Pinpoint the cell where the given text exists, returning its [X, Y] midpoint coordinate. 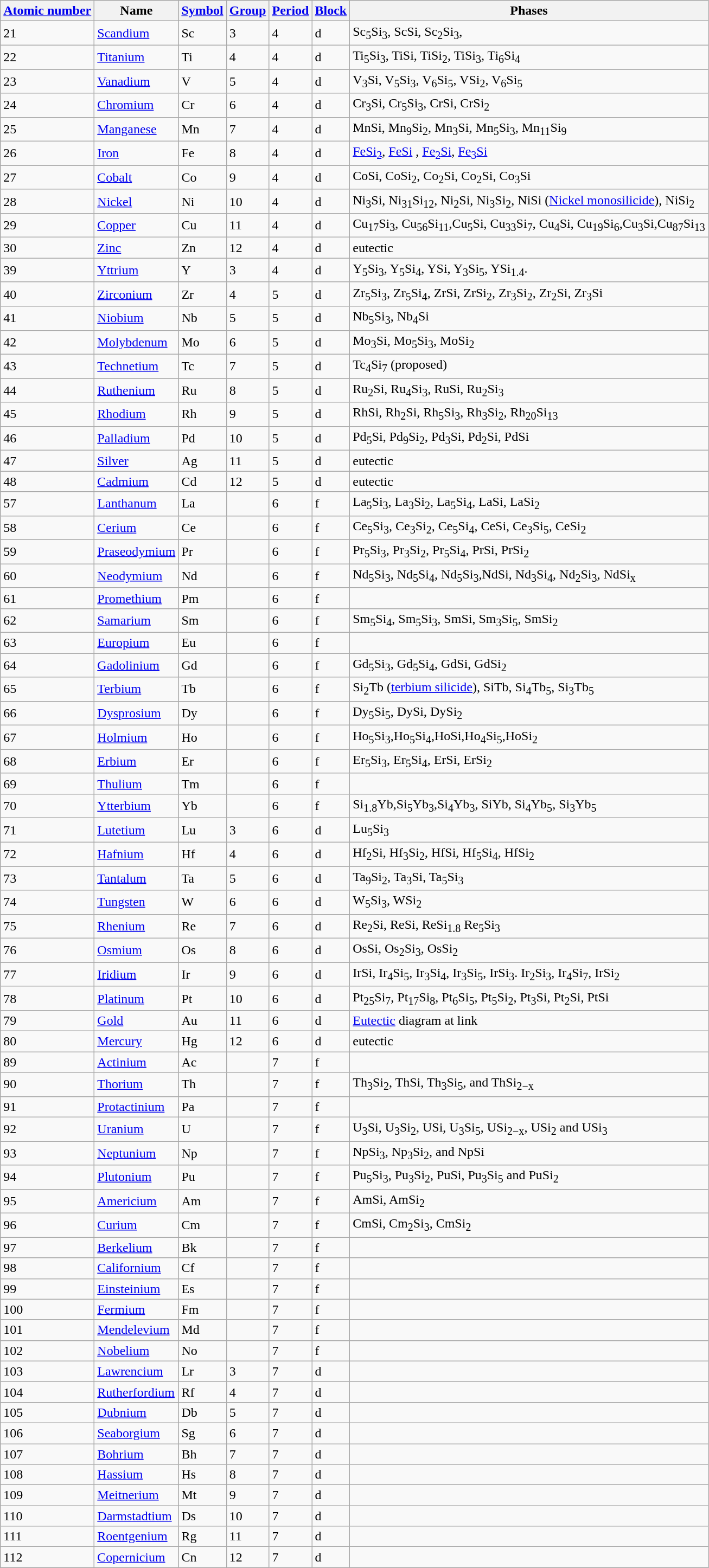
U [202, 1129]
Tantalum [137, 878]
Hs [202, 1475]
Th [202, 1084]
109 [48, 1495]
Silver [137, 461]
Cobalt [137, 177]
V [202, 81]
Gd [202, 665]
AmSi, AmSi2 [529, 1201]
92 [48, 1129]
Molybdenum [137, 342]
Californium [137, 1268]
69 [48, 783]
45 [48, 414]
Pd [202, 438]
21 [48, 33]
Zr [202, 294]
101 [48, 1330]
29 [48, 226]
Phases [529, 11]
71 [48, 830]
Scandium [137, 33]
Ce [202, 528]
Pu [202, 1177]
Hf [202, 854]
78 [48, 998]
Cd [202, 481]
Dysprosium [137, 713]
CmSi, Cm2Si3, CmSi2 [529, 1225]
Cu [202, 226]
Samarium [137, 620]
Titanium [137, 57]
Platinum [137, 998]
102 [48, 1351]
Ta [202, 878]
80 [48, 1042]
Pa [202, 1107]
Gold [137, 1021]
Thorium [137, 1084]
Fe [202, 153]
Rutherfordium [137, 1392]
V3Si, V5Si3, V6Si5, VSi2, V6Si5 [529, 81]
74 [48, 902]
Nb5Si3, Nb4Si [529, 318]
Eutectic diagram at link [529, 1021]
Pd5Si, Pd9Si2, Pd3Si, Pd2Si, PdSi [529, 438]
110 [48, 1516]
Dubnium [137, 1412]
Cm [202, 1225]
Ru [202, 390]
Pt25Si7, Pt17Si8, Pt6Si5, Pt5Si2, Pt3Si, Pt2Si, PtSi [529, 998]
Ho5Si3,Ho5Si4,HoSi,Ho4Si5,HoSi2 [529, 737]
Symbol [202, 11]
Seaborgium [137, 1433]
W5Si3, WSi2 [529, 902]
Thulium [137, 783]
Lr [202, 1371]
Palladium [137, 438]
Mendelevium [137, 1330]
91 [48, 1107]
Lanthanum [137, 504]
Ruthenium [137, 390]
Europium [137, 643]
Ir [202, 974]
28 [48, 201]
Ce5Si3, Ce3Si2, Ce5Si4, CeSi, Ce3Si5, CeSi2 [529, 528]
Zinc [137, 248]
U3Si, U3Si2, USi, U3Si5, USi2−x, USi2 and USi3 [529, 1129]
FeSi2, FeSi , Fe2Si, Fe3Si [529, 153]
Bh [202, 1454]
Neptunium [137, 1153]
Erbium [137, 761]
CoSi, CoSi2, Co2Si, Co2Si, Co3Si [529, 177]
Ds [202, 1516]
Ag [202, 461]
Cu17Si3, Cu56Si11,Cu5Si, Cu33Si7, Cu4Si, Cu19Si6,Cu3Si,Cu87Si13 [529, 226]
97 [48, 1248]
99 [48, 1289]
Actinium [137, 1062]
Block [331, 11]
Curium [137, 1225]
Osmium [137, 950]
Si1.8Yb,Si5Yb3,Si4Yb3, SiYb, Si4Yb5, Si3Yb5 [529, 806]
Tc [202, 366]
98 [48, 1268]
Rhodium [137, 414]
Sm5Si4, Sm5Si3, SmSi, Sm3Si5, SmSi2 [529, 620]
Vanadium [137, 81]
47 [48, 461]
Dy [202, 713]
Cn [202, 1557]
Sm [202, 620]
Lutetium [137, 830]
Th3Si2, ThSi, Th3Si5, and ThSi2−x [529, 1084]
22 [48, 57]
Md [202, 1330]
95 [48, 1201]
Berkelium [137, 1248]
Cr3Si, Cr5Si3, CrSi, CrSi2 [529, 105]
Pu5Si3, Pu3Si2, PuSi, Pu3Si5 and PuSi2 [529, 1177]
Mercury [137, 1042]
Os [202, 950]
107 [48, 1454]
Au [202, 1021]
Nd [202, 576]
La5Si3, La3Si2, La5Si4, LaSi, LaSi2 [529, 504]
Iridium [137, 974]
43 [48, 366]
24 [48, 105]
111 [48, 1537]
Hg [202, 1042]
Manganese [137, 129]
Ti5Si3, TiSi, TiSi2, TiSi3, Ti6Si4 [529, 57]
Fm [202, 1309]
Si2Tb (terbium silicide), SiTb, Si4Tb5, Si3Tb5 [529, 689]
Ni3Si, Ni31Si12, Ni2Si, Ni3Si2, NiSi (Nickel monosilicide), NiSi2 [529, 201]
Hafnium [137, 854]
Ac [202, 1062]
Lawrencium [137, 1371]
Neodymium [137, 576]
Ytterbium [137, 806]
59 [48, 552]
Sc [202, 33]
44 [48, 390]
Copper [137, 226]
39 [48, 270]
La [202, 504]
Cf [202, 1268]
66 [48, 713]
Y5Si3, Y5Si4, YSi, Y3Si5, YSi1.4. [529, 270]
IrSi, Ir4Si5, Ir3Si4, Ir3Si5, IrSi3. Ir2Si3, Ir4Si7, IrSi2 [529, 974]
62 [48, 620]
60 [48, 576]
104 [48, 1392]
105 [48, 1412]
Tungsten [137, 902]
Es [202, 1289]
96 [48, 1225]
Yb [202, 806]
Pt [202, 998]
61 [48, 598]
27 [48, 177]
57 [48, 504]
Ta9Si2, Ta3Si, Ta5Si3 [529, 878]
Niobium [137, 318]
100 [48, 1309]
26 [48, 153]
Rg [202, 1537]
Eu [202, 643]
Cadmium [137, 481]
Pm [202, 598]
89 [48, 1062]
Technetium [137, 366]
Roentgenium [137, 1537]
23 [48, 81]
Atomic number [48, 11]
72 [48, 854]
94 [48, 1177]
Iron [137, 153]
Tc4Si7 (proposed) [529, 366]
Cerium [137, 528]
Pr [202, 552]
Dy5Si5, DySi, DySi2 [529, 713]
Americium [137, 1201]
Yttrium [137, 270]
RhSi, Rh2Si, Rh5Si3, Rh3Si2, Rh20Si13 [529, 414]
Nd5Si3, Nd5Si4, Nd5Si3,NdSi, Nd3Si4, Nd2Si3, NdSix [529, 576]
Protactinium [137, 1107]
Co [202, 177]
Ho [202, 737]
Uranium [137, 1129]
Rhenium [137, 926]
Re [202, 926]
58 [48, 528]
Lu5Si3 [529, 830]
48 [48, 481]
Pr5Si3, Pr3Si2, Pr5Si4, PrSi, PrSi2 [529, 552]
42 [48, 342]
Chromium [137, 105]
46 [48, 438]
106 [48, 1433]
Db [202, 1412]
Bk [202, 1248]
NpSi3, Np3Si2, and NpSi [529, 1153]
75 [48, 926]
Sg [202, 1433]
Fermium [137, 1309]
Meitnerium [137, 1495]
90 [48, 1084]
Er [202, 761]
64 [48, 665]
Re2Si, ReSi, ReSi1.8 Re5Si3 [529, 926]
No [202, 1351]
112 [48, 1557]
Mn [202, 129]
Period [291, 11]
Praseodymium [137, 552]
76 [48, 950]
Sc5Si3, ScSi, Sc2Si3, [529, 33]
Zn [202, 248]
MnSi, Mn9Si2, Mn3Si, Mn5Si3, Mn11Si9 [529, 129]
Er5Si3, Er5Si4, ErSi, ErSi2 [529, 761]
Hassium [137, 1475]
Hf2Si, Hf3Si2, HfSi, Hf5Si4, HfSi2 [529, 854]
108 [48, 1475]
Plutonium [137, 1177]
Name [137, 11]
Np [202, 1153]
Darmstadtium [137, 1516]
70 [48, 806]
Zr5Si3, Zr5Si4, ZrSi, ZrSi2, Zr3Si2, Zr2Si, Zr3Si [529, 294]
41 [48, 318]
Copernicium [137, 1557]
W [202, 902]
Am [202, 1201]
103 [48, 1371]
77 [48, 974]
Gadolinium [137, 665]
68 [48, 761]
Promethium [137, 598]
Holmium [137, 737]
Group [247, 11]
Rh [202, 414]
Terbium [137, 689]
Einsteinium [137, 1289]
Zirconium [137, 294]
Ti [202, 57]
Mo [202, 342]
Gd5Si3, Gd5Si4, GdSi, GdSi2 [529, 665]
63 [48, 643]
67 [48, 737]
93 [48, 1153]
73 [48, 878]
65 [48, 689]
Mo3Si, Mo5Si3, MoSi2 [529, 342]
Tm [202, 783]
Nickel [137, 201]
Bohrium [137, 1454]
Nb [202, 318]
30 [48, 248]
25 [48, 129]
Rf [202, 1392]
Lu [202, 830]
Tb [202, 689]
OsSi, Os2Si3, OsSi2 [529, 950]
Nobelium [137, 1351]
79 [48, 1021]
Ni [202, 201]
Cr [202, 105]
40 [48, 294]
Ru2Si, Ru4Si3, RuSi, Ru2Si3 [529, 390]
Y [202, 270]
Mt [202, 1495]
